Provide the (X, Y) coordinate of the cell's center where the given text is located.  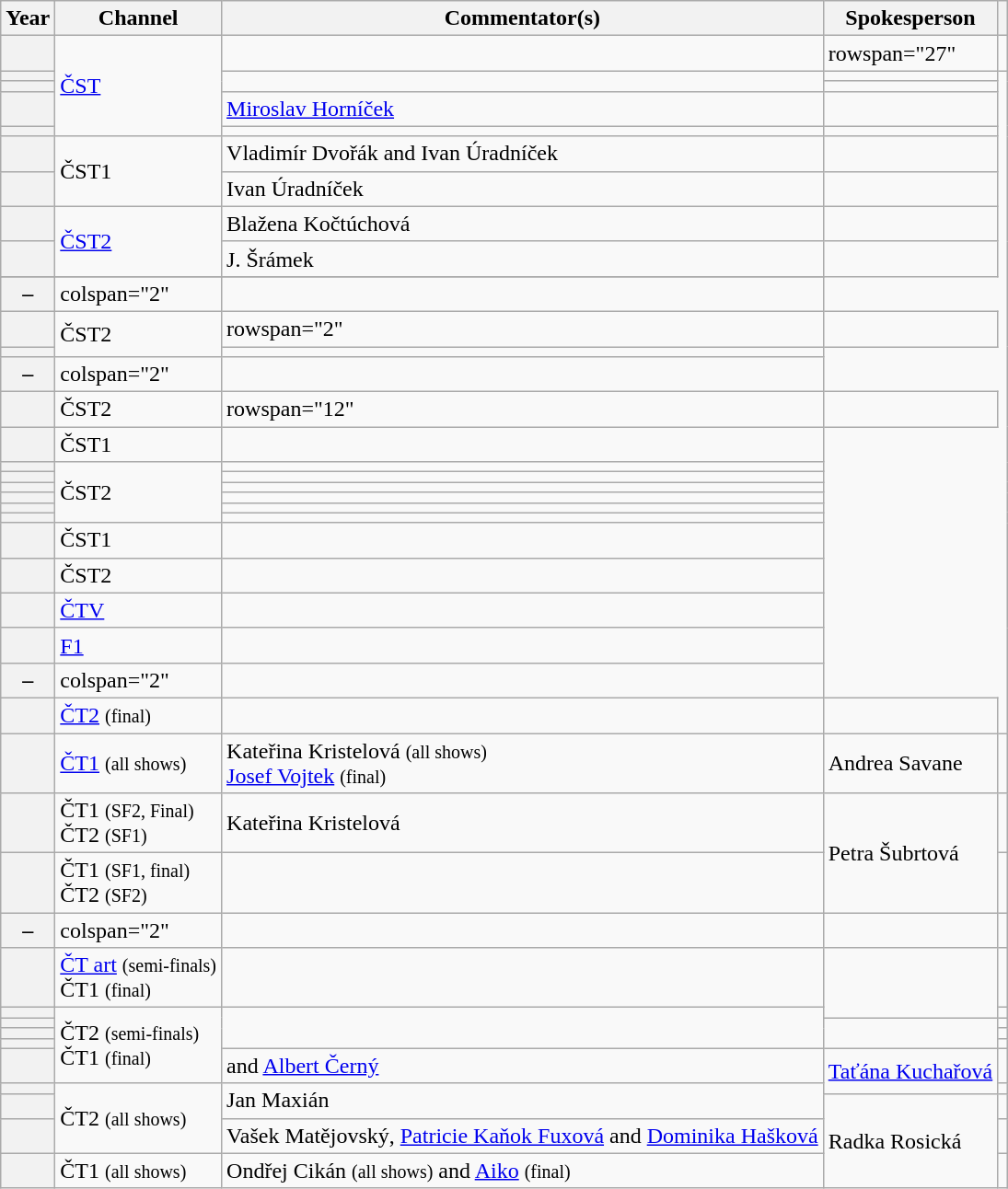
Commentator(s) (523, 18)
Blažena Kočtúchová (523, 224)
ČST (138, 87)
rowspan="12" (523, 410)
ČT art (semi-finals)ČT1 (final) (138, 977)
ČT1 (SF2, Final)ČT2 (SF1) (138, 823)
Ondřej Cikán (all shows) and Aiko (final) (523, 1171)
Ivan Úradníček (523, 189)
ČTV (138, 610)
Taťána Kuchařová (910, 1071)
Radka Rosická (910, 1141)
rowspan="27" (910, 53)
Vladimír Dvořák and Ivan Úradníček (523, 154)
Andrea Savane (910, 762)
Kateřina Kristelová (523, 823)
ČT2 (all shows) (138, 1118)
ČT1 (SF1, final)ČT2 (SF2) (138, 883)
Channel (138, 18)
Spokesperson (910, 18)
Kateřina Kristelová (all shows)Josef Vojtek (final) (523, 762)
ČT2 (semi-finals)ČT1 (final) (138, 1045)
J. Šrámek (523, 259)
Petra Šubrtová (910, 853)
Year (28, 18)
rowspan="2" (523, 329)
Vašek Matějovský, Patricie Kaňok Fuxová and Dominika Hašková (523, 1136)
F1 (138, 645)
and Albert Černý (523, 1066)
Jan Maxián (523, 1101)
ČT2 (final) (138, 715)
Miroslav Horníček (523, 109)
